Find where the given text appears and provide that cell's center as (X, Y) coordinate. 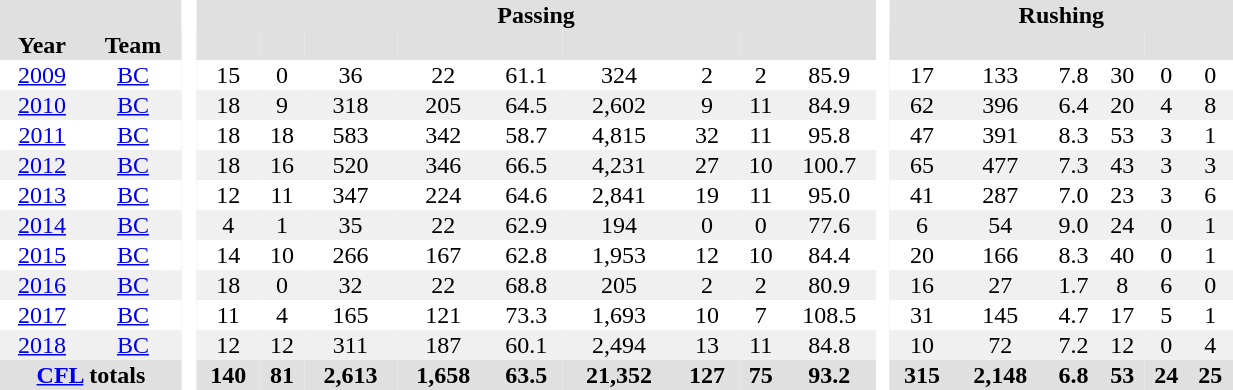
21,352 (619, 375)
520 (350, 165)
9.0 (1074, 225)
7.3 (1074, 165)
65 (922, 165)
60.1 (526, 345)
CFL totals (91, 375)
7.8 (1074, 75)
2,602 (619, 105)
63.5 (526, 375)
2013 (42, 195)
342 (444, 135)
84.8 (830, 345)
64.6 (526, 195)
62 (922, 105)
93.2 (830, 375)
77.6 (830, 225)
43 (1122, 165)
1,953 (619, 255)
19 (707, 195)
85.9 (830, 75)
315 (922, 375)
6.4 (1074, 105)
396 (1000, 105)
224 (444, 195)
15 (229, 75)
62.9 (526, 225)
4.7 (1074, 315)
2018 (42, 345)
30 (1122, 75)
2010 (42, 105)
266 (350, 255)
2011 (42, 135)
4,815 (619, 135)
2009 (42, 75)
Team (133, 45)
72 (1000, 345)
58.7 (526, 135)
64.5 (526, 105)
13 (707, 345)
187 (444, 345)
287 (1000, 195)
61.1 (526, 75)
6.8 (1074, 375)
31 (922, 315)
54 (1000, 225)
Rushing (1061, 15)
1,658 (444, 375)
7 (761, 315)
1,693 (619, 315)
311 (350, 345)
40 (1122, 255)
Year (42, 45)
140 (229, 375)
391 (1000, 135)
324 (619, 75)
66.5 (526, 165)
2015 (42, 255)
7.2 (1074, 345)
121 (444, 315)
2,841 (619, 195)
145 (1000, 315)
84.4 (830, 255)
1.7 (1074, 285)
108.5 (830, 315)
346 (444, 165)
2017 (42, 315)
80.9 (830, 285)
Passing (536, 15)
166 (1000, 255)
477 (1000, 165)
7.0 (1074, 195)
14 (229, 255)
84.9 (830, 105)
2012 (42, 165)
23 (1122, 195)
25 (1210, 375)
2016 (42, 285)
95.0 (830, 195)
100.7 (830, 165)
318 (350, 105)
583 (350, 135)
68.8 (526, 285)
347 (350, 195)
194 (619, 225)
35 (350, 225)
2,494 (619, 345)
47 (922, 135)
73.3 (526, 315)
2,148 (1000, 375)
62.8 (526, 255)
4,231 (619, 165)
2014 (42, 225)
41 (922, 195)
75 (761, 375)
133 (1000, 75)
81 (282, 375)
167 (444, 255)
2,613 (350, 375)
95.8 (830, 135)
36 (350, 75)
165 (350, 315)
5 (1166, 315)
127 (707, 375)
